Identify which cell holds the provided text, then report its [X, Y] central coordinate. 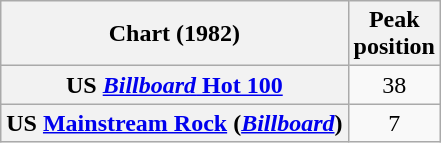
Chart (1982) [174, 34]
Peakposition [394, 34]
US Billboard Hot 100 [174, 85]
7 [394, 123]
38 [394, 85]
US Mainstream Rock (Billboard) [174, 123]
